Pinpoint the cell where the given text exists, returning its [X, Y] midpoint coordinate. 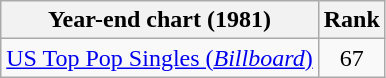
67 [352, 58]
Year-end chart (1981) [160, 20]
US Top Pop Singles (Billboard) [160, 58]
Rank [352, 20]
